Provide the [X, Y] coordinate of the cell's center where the given text is located.  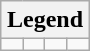
Legend [44, 20]
